Identify which cell holds the provided text, then report its [X, Y] central coordinate. 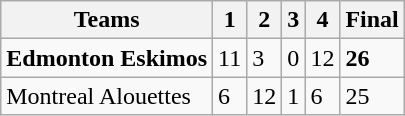
Montreal Alouettes [107, 96]
25 [372, 96]
11 [230, 58]
Edmonton Eskimos [107, 58]
26 [372, 58]
2 [264, 20]
Final [372, 20]
4 [322, 20]
0 [294, 58]
Teams [107, 20]
